Capture the cell that displays the provided text and extract its (X, Y) central coordinate. 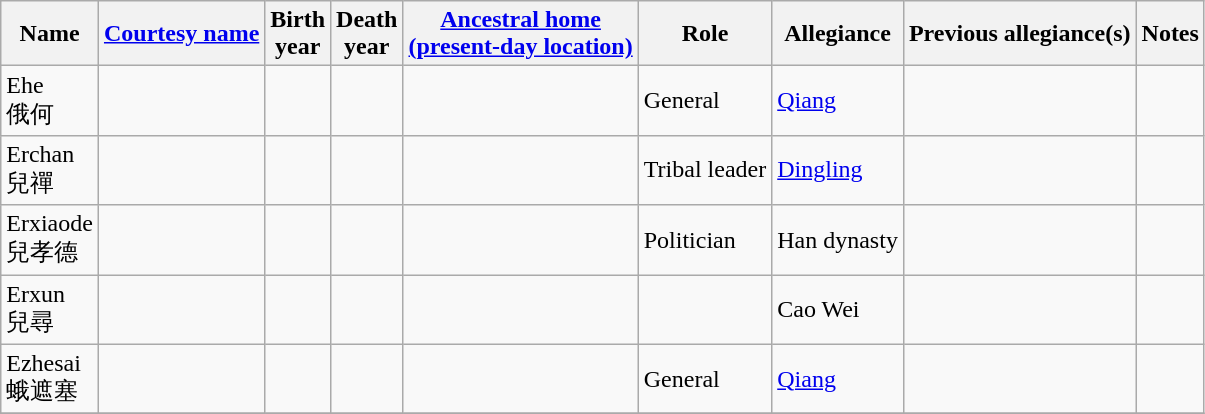
Erxiaode兒孝德 (50, 240)
Ehe俄何 (50, 101)
Name (50, 34)
Dingling (838, 170)
Deathyear (367, 34)
Role (704, 34)
Ezhesai蛾遮塞 (50, 379)
Han dynasty (838, 240)
Previous allegiance(s) (1020, 34)
Politician (704, 240)
Courtesy name (181, 34)
Notes (1170, 34)
Cao Wei (838, 309)
Ancestral home(present-day location) (520, 34)
Erchan兒禪 (50, 170)
Erxun兒尋 (50, 309)
Birthyear (298, 34)
Tribal leader (704, 170)
Allegiance (838, 34)
